Search for the cell housing the specified text and yield its [X, Y] center coordinate. 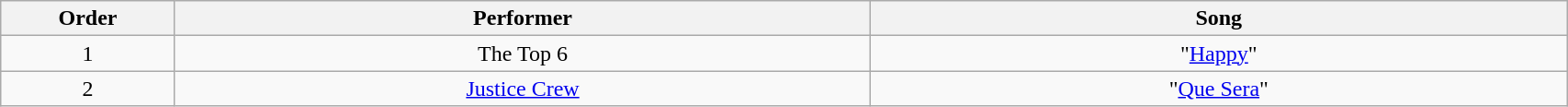
Song [1219, 18]
1 [88, 53]
Justice Crew [523, 89]
"Que Sera" [1219, 89]
Performer [523, 18]
2 [88, 89]
The Top 6 [523, 53]
"Happy" [1219, 53]
Order [88, 18]
